Return [x, y] of the center of cell containing provided text 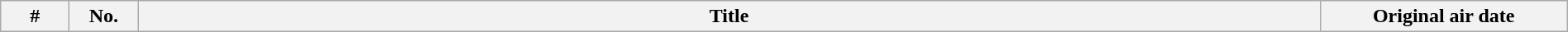
Original air date [1444, 16]
# [35, 16]
No. [104, 16]
Title [729, 16]
